Scan for the cell matching the given text and deliver its [X, Y] coordinate at center. 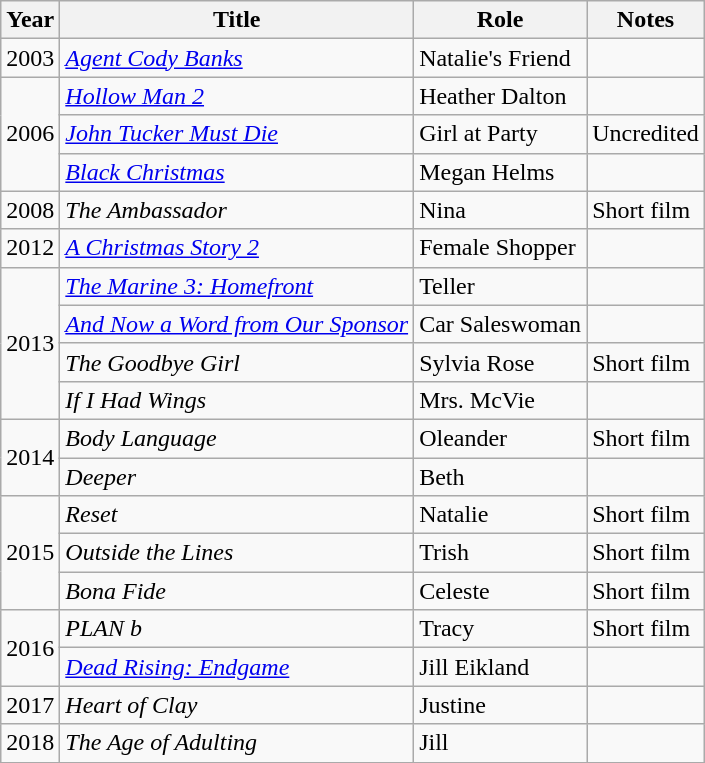
Bona Fide [237, 591]
Trish [500, 553]
Black Christmas [237, 172]
Year [30, 20]
Heart of Clay [237, 705]
2014 [30, 457]
Nina [500, 210]
Megan Helms [500, 172]
2017 [30, 705]
The Marine 3: Homefront [237, 286]
Notes [646, 20]
Beth [500, 477]
Natalie's Friend [500, 58]
Justine [500, 705]
Sylvia Rose [500, 362]
2018 [30, 743]
Teller [500, 286]
John Tucker Must Die [237, 134]
Female Shopper [500, 248]
Dead Rising: Endgame [237, 667]
Title [237, 20]
2008 [30, 210]
Jill Eikland [500, 667]
2015 [30, 553]
Jill [500, 743]
Celeste [500, 591]
Agent Cody Banks [237, 58]
Hollow Man 2 [237, 96]
If I Had Wings [237, 400]
Girl at Party [500, 134]
PLAN b [237, 629]
A Christmas Story 2 [237, 248]
2016 [30, 648]
Oleander [500, 438]
Car Saleswoman [500, 324]
Deeper [237, 477]
Body Language [237, 438]
The Goodbye Girl [237, 362]
Natalie [500, 515]
Heather Dalton [500, 96]
Outside the Lines [237, 553]
Tracy [500, 629]
The Ambassador [237, 210]
Reset [237, 515]
2012 [30, 248]
Role [500, 20]
And Now a Word from Our Sponsor [237, 324]
2013 [30, 343]
2006 [30, 134]
The Age of Adulting [237, 743]
Uncredited [646, 134]
Mrs. McVie [500, 400]
2003 [30, 58]
